Extract the [X, Y] coordinate from the center of the cell holding the provided text.  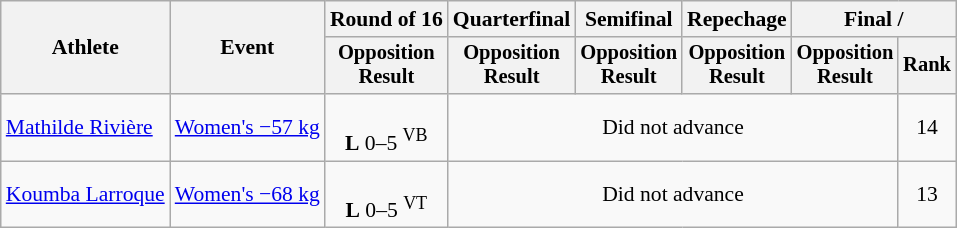
L 0–5 VT [386, 194]
Women's −57 kg [248, 128]
Final / [874, 19]
Mathilde Rivière [86, 128]
13 [927, 194]
14 [927, 128]
L 0–5 VB [386, 128]
Athlete [86, 48]
Semifinal [628, 19]
Women's −68 kg [248, 194]
Round of 16 [386, 19]
Event [248, 48]
Quarterfinal [512, 19]
Rank [927, 66]
Koumba Larroque [86, 194]
Repechage [737, 19]
